Return (X, Y) of the center of cell containing provided text 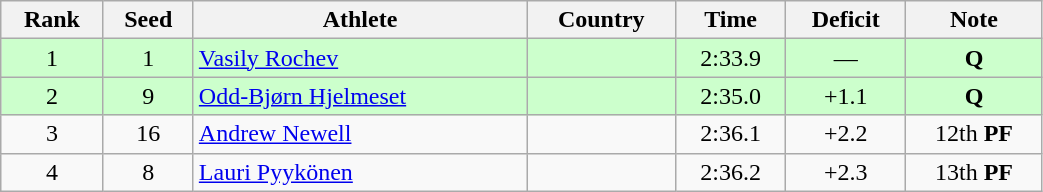
+1.1 (846, 96)
2 (52, 96)
Time (731, 20)
12th PF (974, 134)
Country (602, 20)
3 (52, 134)
9 (148, 96)
16 (148, 134)
2:35.0 (731, 96)
+2.3 (846, 172)
Lauri Pyykönen (360, 172)
Deficit (846, 20)
Odd-Bjørn Hjelmeset (360, 96)
— (846, 58)
Athlete (360, 20)
2:33.9 (731, 58)
2:36.1 (731, 134)
+2.2 (846, 134)
8 (148, 172)
13th PF (974, 172)
Seed (148, 20)
2:36.2 (731, 172)
Vasily Rochev (360, 58)
Andrew Newell (360, 134)
4 (52, 172)
Note (974, 20)
Rank (52, 20)
